Find where the given text appears and provide that cell's center as [X, Y] coordinate. 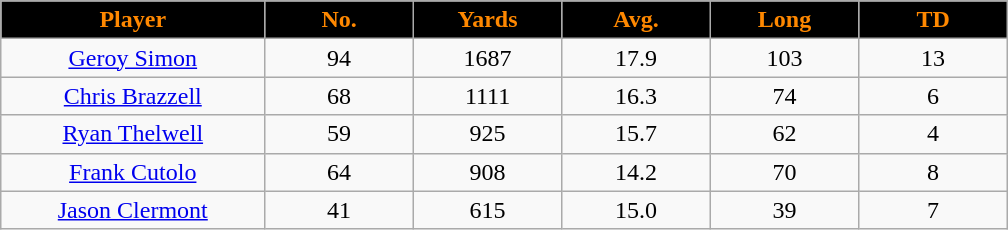
Jason Clermont [133, 210]
TD [934, 20]
64 [339, 172]
15.7 [636, 134]
68 [339, 96]
8 [934, 172]
Frank Cutolo [133, 172]
59 [339, 134]
925 [487, 134]
13 [934, 58]
615 [487, 210]
16.3 [636, 96]
39 [784, 210]
62 [784, 134]
15.0 [636, 210]
14.2 [636, 172]
103 [784, 58]
Geroy Simon [133, 58]
Ryan Thelwell [133, 134]
74 [784, 96]
Avg. [636, 20]
Player [133, 20]
6 [934, 96]
94 [339, 58]
Yards [487, 20]
17.9 [636, 58]
41 [339, 210]
908 [487, 172]
7 [934, 210]
70 [784, 172]
Chris Brazzell [133, 96]
1687 [487, 58]
Long [784, 20]
No. [339, 20]
1111 [487, 96]
4 [934, 134]
